Extract the [x, y] coordinate from the center of the cell holding the provided text.  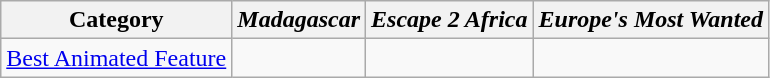
Escape 2 Africa [450, 20]
Europe's Most Wanted [651, 20]
Best Animated Feature [116, 58]
Category [116, 20]
Madagascar [299, 20]
